Provide the [x, y] coordinate of the cell's center where the given text is located.  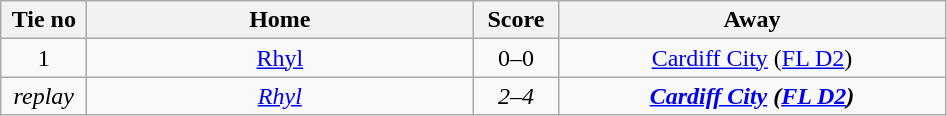
Home [280, 20]
Away [752, 20]
0–0 [516, 58]
Score [516, 20]
2–4 [516, 96]
replay [44, 96]
1 [44, 58]
Tie no [44, 20]
